Capture the cell that displays the provided text and extract its (x, y) central coordinate. 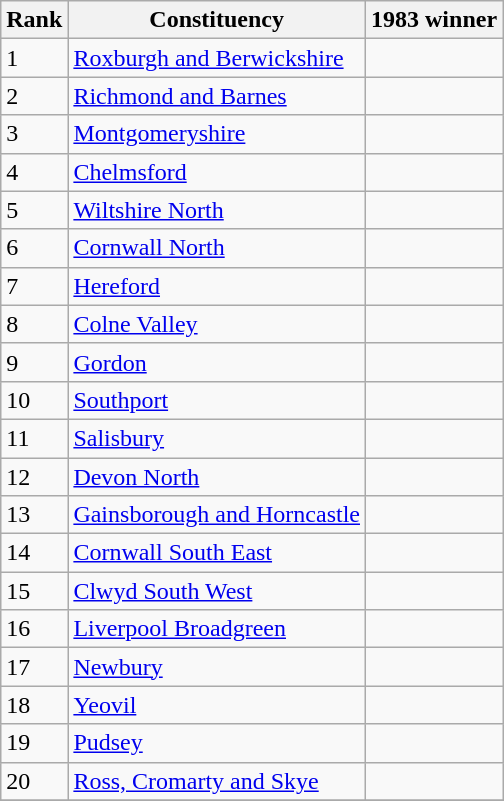
5 (34, 210)
Richmond and Barnes (217, 96)
13 (34, 515)
11 (34, 438)
3 (34, 134)
Southport (217, 400)
18 (34, 705)
14 (34, 553)
Colne Valley (217, 324)
9 (34, 362)
Ross, Cromarty and Skye (217, 781)
Salisbury (217, 438)
Cornwall North (217, 248)
17 (34, 667)
1983 winner (434, 20)
Liverpool Broadgreen (217, 629)
Gordon (217, 362)
Roxburgh and Berwickshire (217, 58)
Rank (34, 20)
Constituency (217, 20)
6 (34, 248)
1 (34, 58)
19 (34, 743)
10 (34, 400)
4 (34, 172)
Gainsborough and Horncastle (217, 515)
Devon North (217, 477)
Yeovil (217, 705)
2 (34, 96)
12 (34, 477)
Wiltshire North (217, 210)
Hereford (217, 286)
Chelmsford (217, 172)
16 (34, 629)
Montgomeryshire (217, 134)
15 (34, 591)
7 (34, 286)
Newbury (217, 667)
8 (34, 324)
20 (34, 781)
Clwyd South West (217, 591)
Cornwall South East (217, 553)
Pudsey (217, 743)
